Determine the [X, Y] coordinate at the center of the cell enclosing the given text.  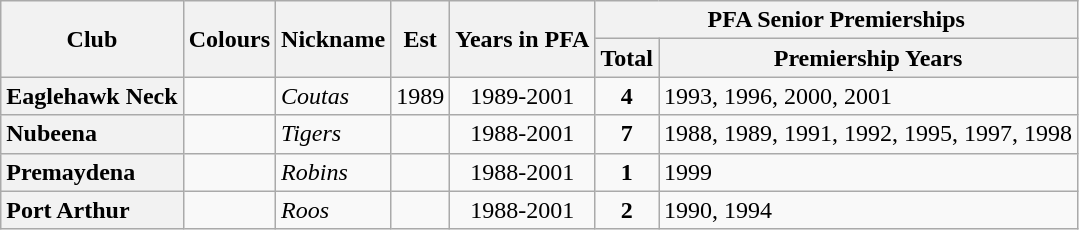
Premaydena [92, 172]
Colours [229, 39]
2 [627, 210]
Premiership Years [868, 58]
Nubeena [92, 134]
Club [92, 39]
Nickname [334, 39]
Eaglehawk Neck [92, 96]
Port Arthur [92, 210]
1 [627, 172]
7 [627, 134]
1988, 1989, 1991, 1992, 1995, 1997, 1998 [868, 134]
Robins [334, 172]
1990, 1994 [868, 210]
Coutas [334, 96]
Roos [334, 210]
1999 [868, 172]
4 [627, 96]
1989 [420, 96]
PFA Senior Premierships [836, 20]
Tigers [334, 134]
1989-2001 [522, 96]
1993, 1996, 2000, 2001 [868, 96]
Years in PFA [522, 39]
Est [420, 39]
Total [627, 58]
